Output the [X, Y] coordinate of the center of the cell containing the given text.  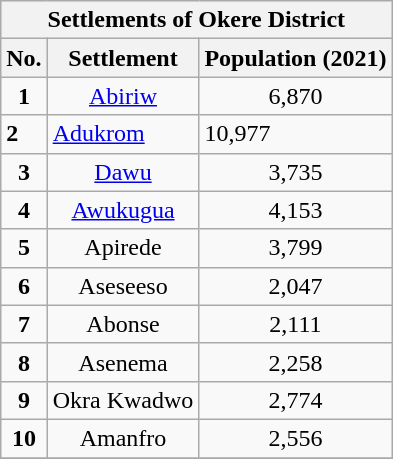
4,153 [296, 210]
2,111 [296, 324]
10,977 [296, 134]
No. [24, 58]
Asenema [123, 362]
6 [24, 286]
Awukugua [123, 210]
Aseseeso [123, 286]
Settlements of Okere District [196, 20]
8 [24, 362]
2,258 [296, 362]
5 [24, 248]
2 [24, 134]
Adukrom [123, 134]
9 [24, 400]
Abiriw [123, 96]
Settlement [123, 58]
Abonse [123, 324]
7 [24, 324]
Population (2021) [296, 58]
Amanfro [123, 438]
2,774 [296, 400]
3,735 [296, 172]
Okra Kwadwo [123, 400]
3,799 [296, 248]
3 [24, 172]
6,870 [296, 96]
4 [24, 210]
Apirede [123, 248]
Dawu [123, 172]
2,556 [296, 438]
2,047 [296, 286]
10 [24, 438]
1 [24, 96]
